Output the [X, Y] coordinate of the center of the cell containing the given text.  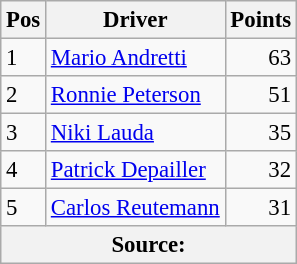
4 [24, 170]
Mario Andretti [136, 58]
2 [24, 95]
1 [24, 58]
35 [260, 133]
Points [260, 20]
31 [260, 208]
63 [260, 58]
Pos [24, 20]
Ronnie Peterson [136, 95]
Driver [136, 20]
5 [24, 208]
32 [260, 170]
Patrick Depailler [136, 170]
51 [260, 95]
Source: [149, 245]
3 [24, 133]
Niki Lauda [136, 133]
Carlos Reutemann [136, 208]
